Identify which cell holds the provided text, then report its (x, y) central coordinate. 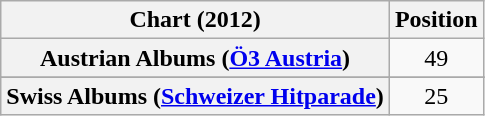
Swiss Albums (Schweizer Hitparade) (196, 96)
Austrian Albums (Ö3 Austria) (196, 58)
Position (436, 20)
Chart (2012) (196, 20)
25 (436, 96)
49 (436, 58)
